From the cell containing the given text, extract its center point as [x, y] coordinate. 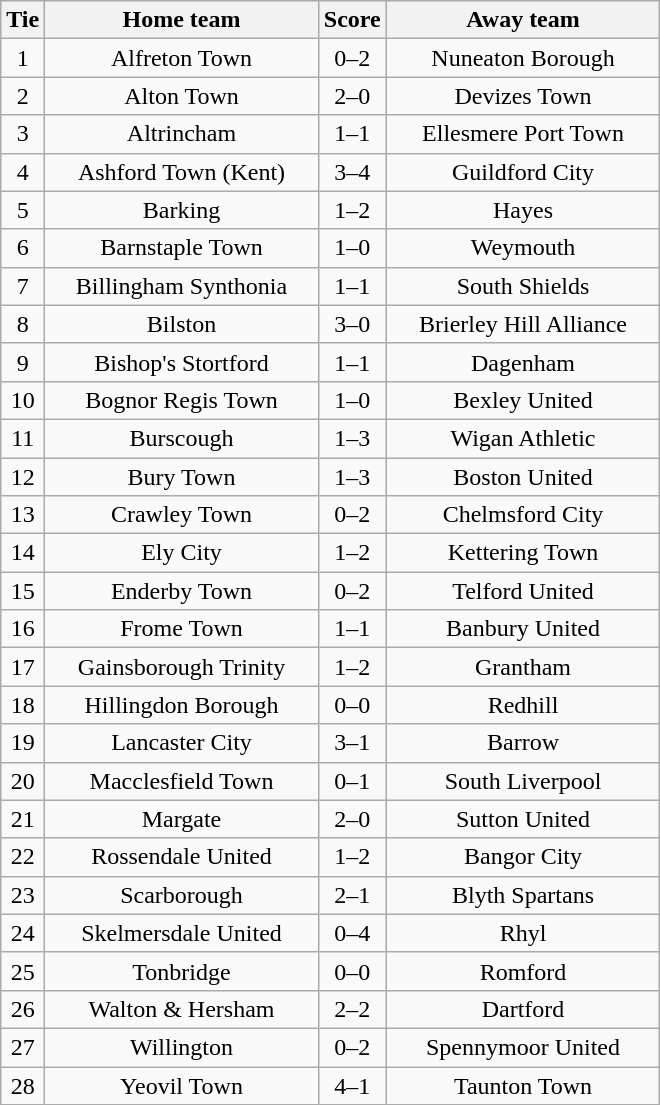
Alton Town [182, 96]
Boston United [523, 477]
14 [23, 553]
Skelmersdale United [182, 933]
Bury Town [182, 477]
Yeovil Town [182, 1085]
Grantham [523, 667]
Sutton United [523, 819]
Macclesfield Town [182, 781]
15 [23, 591]
Banbury United [523, 629]
21 [23, 819]
10 [23, 400]
3–1 [352, 743]
Barnstaple Town [182, 248]
Burscough [182, 438]
25 [23, 971]
2–2 [352, 1009]
23 [23, 895]
Billingham Synthonia [182, 286]
5 [23, 210]
Barrow [523, 743]
Taunton Town [523, 1085]
Tonbridge [182, 971]
Chelmsford City [523, 515]
Spennymoor United [523, 1047]
Kettering Town [523, 553]
Hillingdon Borough [182, 705]
17 [23, 667]
Bexley United [523, 400]
Dagenham [523, 362]
16 [23, 629]
2 [23, 96]
Rossendale United [182, 857]
22 [23, 857]
7 [23, 286]
12 [23, 477]
4–1 [352, 1085]
Scarborough [182, 895]
3–0 [352, 324]
2–1 [352, 895]
Lancaster City [182, 743]
9 [23, 362]
0–4 [352, 933]
6 [23, 248]
Blyth Spartans [523, 895]
3–4 [352, 172]
Frome Town [182, 629]
Ellesmere Port Town [523, 134]
4 [23, 172]
Alfreton Town [182, 58]
Ely City [182, 553]
3 [23, 134]
Nuneaton Borough [523, 58]
Tie [23, 20]
Crawley Town [182, 515]
Bilston [182, 324]
Brierley Hill Alliance [523, 324]
Devizes Town [523, 96]
Wigan Athletic [523, 438]
Romford [523, 971]
Score [352, 20]
27 [23, 1047]
20 [23, 781]
0–1 [352, 781]
South Shields [523, 286]
Weymouth [523, 248]
26 [23, 1009]
1 [23, 58]
18 [23, 705]
24 [23, 933]
28 [23, 1085]
13 [23, 515]
Redhill [523, 705]
Hayes [523, 210]
Willington [182, 1047]
Rhyl [523, 933]
Enderby Town [182, 591]
11 [23, 438]
South Liverpool [523, 781]
Guildford City [523, 172]
Away team [523, 20]
Gainsborough Trinity [182, 667]
8 [23, 324]
Barking [182, 210]
Home team [182, 20]
Bishop's Stortford [182, 362]
Altrincham [182, 134]
19 [23, 743]
Telford United [523, 591]
Ashford Town (Kent) [182, 172]
Margate [182, 819]
Dartford [523, 1009]
Bangor City [523, 857]
Walton & Hersham [182, 1009]
Bognor Regis Town [182, 400]
